Search for the cell housing the specified text and yield its (X, Y) center coordinate. 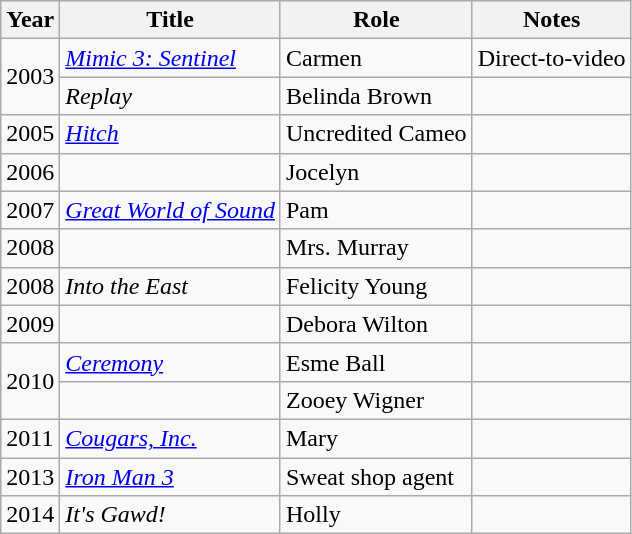
2003 (30, 77)
Sweat shop agent (376, 477)
Zooey Wigner (376, 400)
Mrs. Murray (376, 248)
Direct-to-video (552, 58)
Mimic 3: Sentinel (170, 58)
Jocelyn (376, 172)
It's Gawd! (170, 515)
Replay (170, 96)
2009 (30, 324)
2010 (30, 381)
2011 (30, 438)
Belinda Brown (376, 96)
Role (376, 20)
Carmen (376, 58)
Esme Ball (376, 362)
2013 (30, 477)
Notes (552, 20)
Great World of Sound (170, 210)
Mary (376, 438)
Pam (376, 210)
2006 (30, 172)
Ceremony (170, 362)
Felicity Young (376, 286)
2014 (30, 515)
Title (170, 20)
2007 (30, 210)
Debora Wilton (376, 324)
Holly (376, 515)
Into the East (170, 286)
Hitch (170, 134)
Iron Man 3 (170, 477)
Year (30, 20)
Cougars, Inc. (170, 438)
2005 (30, 134)
Uncredited Cameo (376, 134)
